Detect which cell encompasses the target text, then output its (x, y) center coordinate. 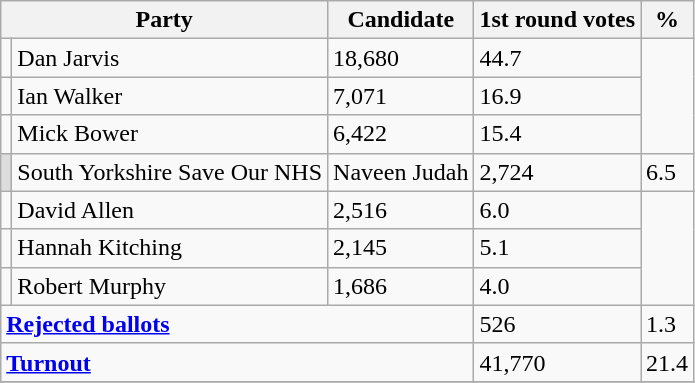
6,422 (401, 134)
2,724 (558, 172)
7,071 (401, 96)
5.1 (558, 248)
2,516 (401, 210)
Hannah Kitching (170, 248)
2,145 (401, 248)
4.0 (558, 286)
1st round votes (558, 20)
41,770 (558, 362)
% (668, 20)
Dan Jarvis (170, 58)
Candidate (401, 20)
Rejected ballots (238, 324)
Naveen Judah (401, 172)
1,686 (401, 286)
Party (164, 20)
Ian Walker (170, 96)
South Yorkshire Save Our NHS (170, 172)
Robert Murphy (170, 286)
526 (558, 324)
Mick Bower (170, 134)
16.9 (558, 96)
21.4 (668, 362)
18,680 (401, 58)
44.7 (558, 58)
6.0 (558, 210)
Turnout (238, 362)
David Allen (170, 210)
15.4 (558, 134)
1.3 (668, 324)
6.5 (668, 172)
